Determine the (X, Y) coordinate at the center of the cell enclosing the given text.  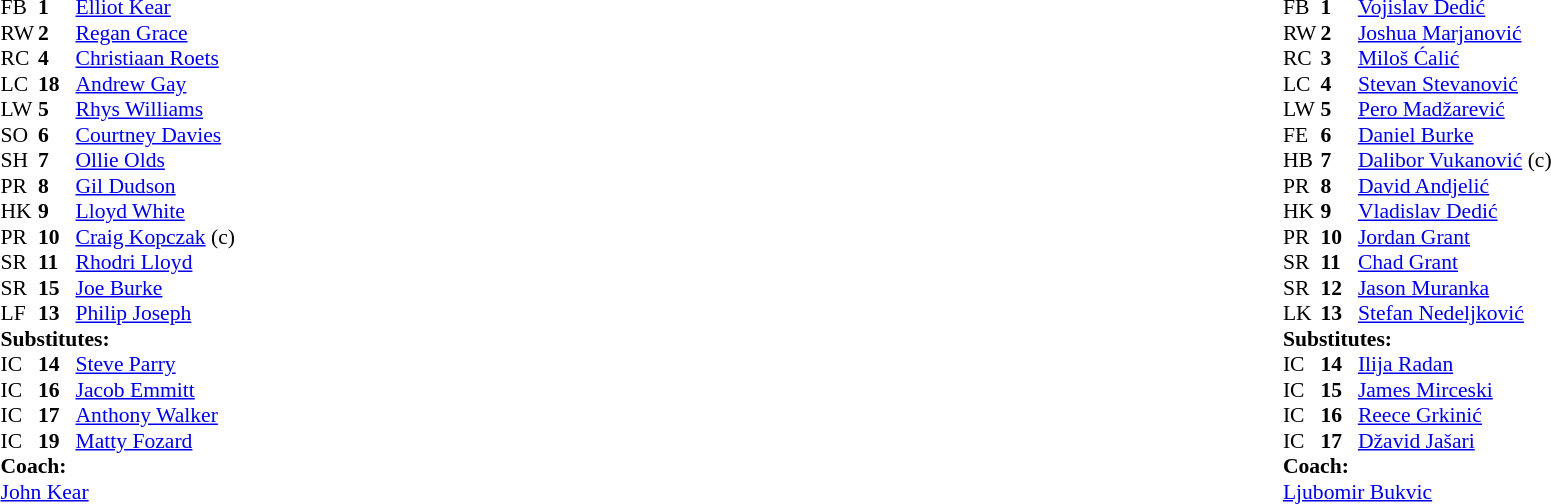
SO (19, 135)
Courtney Davies (156, 135)
Joe Burke (156, 288)
Philip Joseph (156, 313)
LF (19, 313)
Christiaan Roets (156, 59)
Steve Parry (156, 365)
3 (1339, 59)
Regan Grace (156, 33)
Rhys Williams (156, 109)
LK (1302, 313)
Lloyd White (156, 211)
SH (19, 161)
Coach: (117, 467)
Jacob Emmitt (156, 390)
12 (1339, 288)
18 (57, 84)
Substitutes: (117, 339)
Ollie Olds (156, 161)
Anthony Walker (156, 415)
FE (1302, 135)
Rhodri Lloyd (156, 263)
19 (57, 441)
Gil Dudson (156, 186)
Craig Kopczak (c) (156, 237)
Matty Fozard (156, 441)
HB (1302, 161)
Andrew Gay (156, 84)
